Detect which cell encompasses the target text, then output its (x, y) center coordinate. 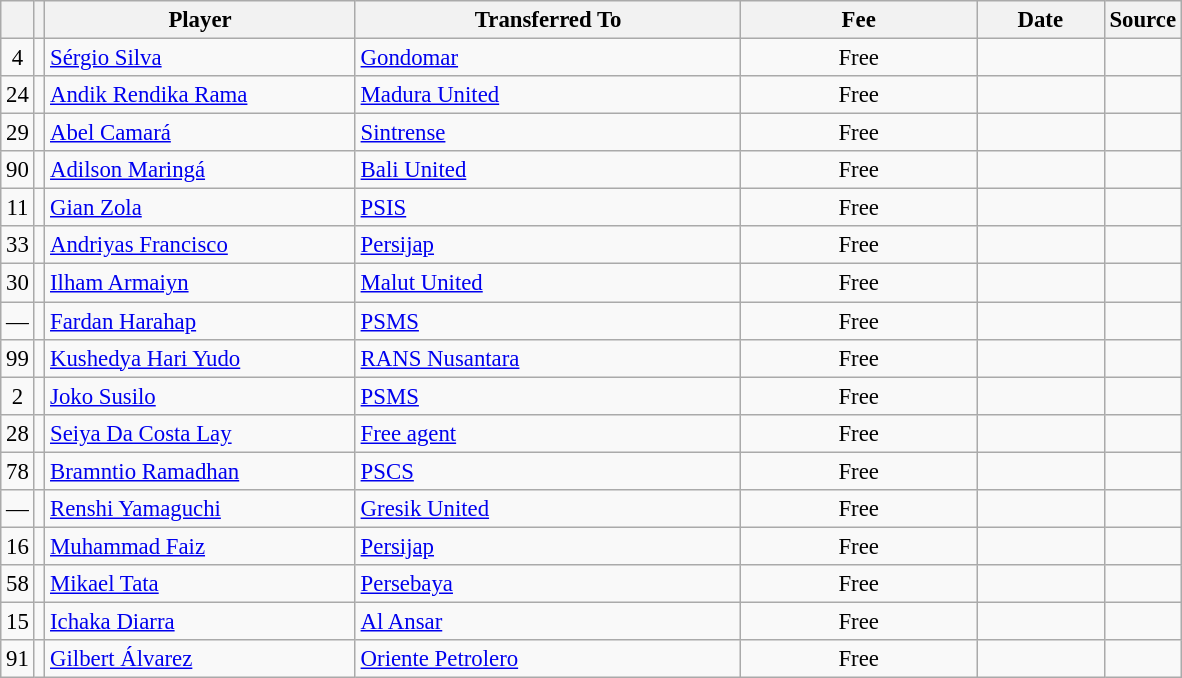
Andik Rendika Rama (200, 95)
11 (18, 208)
Bramntio Ramadhan (200, 471)
Persebaya (548, 584)
Andriyas Francisco (200, 245)
Renshi Yamaguchi (200, 509)
Source (1142, 20)
Gilbert Álvarez (200, 659)
29 (18, 133)
Oriente Petrolero (548, 659)
Sérgio Silva (200, 58)
24 (18, 95)
2 (18, 396)
Fee (859, 20)
28 (18, 433)
Player (200, 20)
Muhammad Faiz (200, 546)
Ichaka Diarra (200, 621)
RANS Nusantara (548, 358)
Al Ansar (548, 621)
Mikael Tata (200, 584)
Kushedya Hari Yudo (200, 358)
Bali United (548, 170)
78 (18, 471)
Joko Susilo (200, 396)
16 (18, 546)
Transferred To (548, 20)
Madura United (548, 95)
PSCS (548, 471)
Fardan Harahap (200, 321)
90 (18, 170)
30 (18, 283)
Abel Camará (200, 133)
33 (18, 245)
Sintrense (548, 133)
Date (1040, 20)
Free agent (548, 433)
58 (18, 584)
4 (18, 58)
99 (18, 358)
Gian Zola (200, 208)
91 (18, 659)
PSIS (548, 208)
Adilson Maringá (200, 170)
Malut United (548, 283)
Ilham Armaiyn (200, 283)
Gondomar (548, 58)
Gresik United (548, 509)
Seiya Da Costa Lay (200, 433)
15 (18, 621)
